Return the (x, y) coordinate for the center point of the cell that contains the specified text.  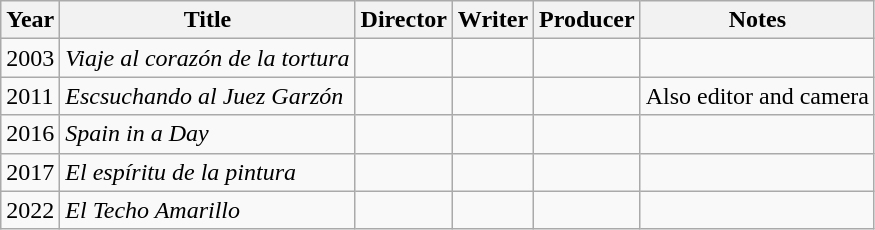
2003 (30, 58)
2016 (30, 134)
2017 (30, 172)
Spain in a Day (208, 134)
Year (30, 20)
Notes (757, 20)
El Techo Amarillo (208, 210)
El espíritu de la pintura (208, 172)
Director (404, 20)
Also editor and camera (757, 96)
2022 (30, 210)
Escsuchando al Juez Garzón (208, 96)
2011 (30, 96)
Viaje al corazón de la tortura (208, 58)
Title (208, 20)
Producer (588, 20)
Writer (492, 20)
